Find where the given text appears and provide that cell's center as (x, y) coordinate. 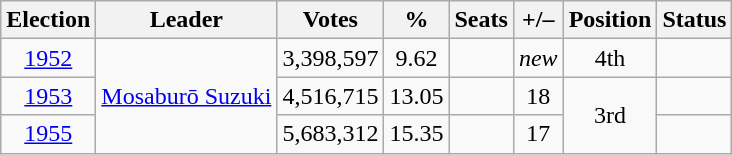
Leader (186, 20)
new (538, 58)
1952 (48, 58)
4th (610, 58)
Status (694, 20)
9.62 (416, 58)
3rd (610, 115)
Position (610, 20)
1953 (48, 96)
18 (538, 96)
5,683,312 (330, 134)
% (416, 20)
Seats (481, 20)
15.35 (416, 134)
17 (538, 134)
Mosaburō Suzuki (186, 96)
3,398,597 (330, 58)
13.05 (416, 96)
Votes (330, 20)
1955 (48, 134)
4,516,715 (330, 96)
+/– (538, 20)
Election (48, 20)
